Locate the cell with the specified text and output its (x, y) center coordinate. 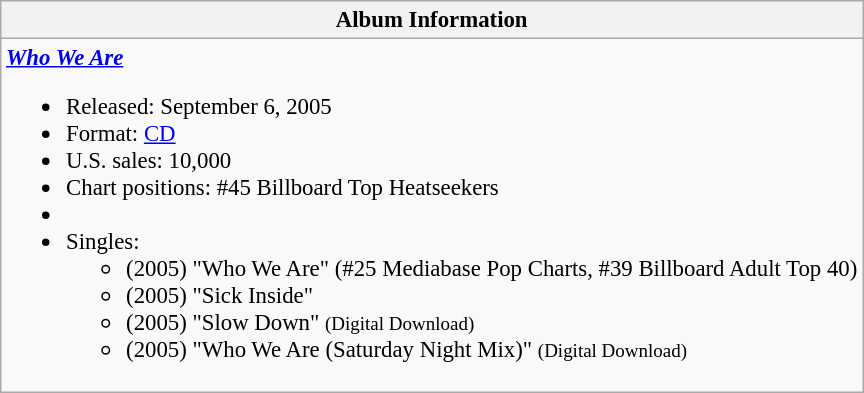
Album Information (432, 20)
